Pinpoint the cell where the given text exists, returning its [x, y] midpoint coordinate. 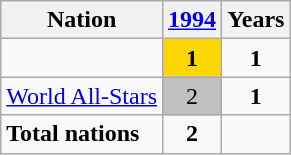
World All-Stars [82, 96]
Total nations [82, 134]
Nation [82, 20]
Years [256, 20]
1994 [192, 20]
